Provide the [X, Y] coordinate of the cell's center where the given text is located.  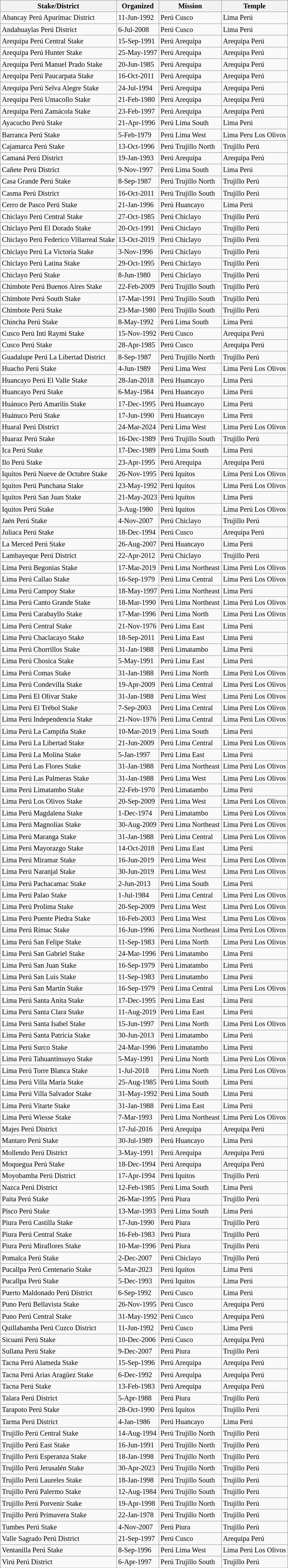
Cusco Perú Inti Raymi Stake [58, 334]
19-Apr-1998 [138, 1503]
Trujillo Perú Porvenir Stake [58, 1503]
8-Sep-1996 [138, 1550]
28-Oct-1990 [138, 1410]
30-Jul-1989 [138, 1141]
Arequipa Perú Paucarpata Stake [58, 76]
Ventanilla Perú Stake [58, 1550]
Trujillo Perú Palermo Stake [58, 1492]
Mission [190, 6]
Huaral Perú District [58, 427]
20-Jun-1985 [138, 65]
Lima Perú Tahuantinsuyo Stake [58, 1059]
Piura Perú Castilla Stake [58, 1223]
Juliaca Perú Stake [58, 533]
Tarapoto Perú Stake [58, 1410]
5-Mar-2023 [138, 1269]
18-May-1997 [138, 591]
Mollendo Perú District [58, 1153]
6-May-1984 [138, 392]
Guadalupe Perú La Libertad District [58, 357]
20-Oct-1991 [138, 228]
5-Dec-1993 [138, 1281]
Lima Perú Villa María Stake [58, 1082]
21-Jan-1996 [138, 205]
Huancayo Perú El Valle Stake [58, 380]
22-Feb-2009 [138, 287]
6-Jul-2008 [138, 30]
Chimbote Perú South Stake [58, 299]
16-Jun-2019 [138, 860]
Nazca Perú District [58, 1188]
23-Feb-1997 [138, 111]
13-Oct-1996 [138, 146]
22-Apr-2012 [138, 556]
Pomalca Perú Stake [58, 1258]
Chincha Perú Stake [58, 322]
Lima Perú Chosica Stake [58, 661]
28-Apr-1985 [138, 345]
Valle Sagrado Perú District [58, 1538]
17-Jul-2016 [138, 1129]
Lima Perú Naranjal Stake [58, 872]
Lima Perú Puente Piedra Stake [58, 919]
Moquegua Perú Stake [58, 1164]
Tacna Perú Stake [58, 1387]
30-Apr-2023 [138, 1468]
Ayacucho Perú Stake [58, 123]
Arequipa Perú Umacollo Stake [58, 100]
Lima Perú San Juan Stake [58, 965]
10-Mar-2019 [138, 731]
21-Feb-1980 [138, 100]
Lima Perú Comas Stake [58, 673]
Piura Perú Central Stake [58, 1234]
17-Apr-1994 [138, 1176]
19-Apr-2009 [138, 684]
Andahuaylas Perú District [58, 30]
15-Sep-1991 [138, 41]
Paita Perú Stake [58, 1199]
18-Mar-1990 [138, 603]
Organized [138, 6]
Lima Perú La Libertad Stake [58, 743]
Iquitos Perú Punchana Stake [58, 486]
1-Dec-1974 [138, 813]
18-Sep-2011 [138, 638]
Lima Perú Vitarte Stake [58, 1106]
8-Jun-1980 [138, 275]
Arequipa Perú Manuel Prado Stake [58, 65]
Lima Perú Las Palmeras Stake [58, 778]
2-Dec-2007 [138, 1258]
Jaén Perú Stake [58, 521]
Tacna Perú Alameda Stake [58, 1363]
13-Oct-2019 [138, 240]
Lima Perú Wiesse Stake [58, 1118]
Trujillo Perú Central Stake [58, 1433]
Lima Perú San Felipe Stake [58, 942]
13-Mar-1993 [138, 1211]
Lima Perú La Molina Stake [58, 755]
30-Aug-2009 [138, 825]
Camaná Perú District [58, 158]
22-Feb-1970 [138, 790]
Lima Perú Mayorazgo Stake [58, 848]
Cañete Perú District [58, 170]
Lima Perú Campoy Stake [58, 591]
Arequipa Perú Selva Alegre Stake [58, 88]
11-Aug-2019 [138, 1012]
1-Jul-2018 [138, 1071]
Lima Perú Magdalena Stake [58, 813]
Cajamarca Perú Stake [58, 146]
Lima Perú La Campiña Stake [58, 731]
Trujillo Perú Laureles Stake [58, 1480]
Abancay Perú Apurímac District [58, 18]
Huacho Perú Stake [58, 369]
Lima Perú Santa Isabel Stake [58, 1024]
Lima Perú Los Olivos Stake [58, 802]
Huancayo Perú Stake [58, 392]
Arequipa Perú Zamácola Stake [58, 111]
Lima Perú Callao Stake [58, 579]
24-Jul-1994 [138, 88]
Sicuani Perú Stake [58, 1340]
5-Jan-1997 [138, 755]
La Merced Perú Stake [58, 544]
Chiclayo Perú La Victoria Stake [58, 252]
Trujillo Perú Jerusalén Stake [58, 1468]
Lima Perú Torre Blanca Stake [58, 1071]
5-Feb-1979 [138, 135]
25-May-1997 [138, 53]
16-Feb-2003 [138, 919]
Lima Perú Prolima Stake [58, 907]
30-Jun-2019 [138, 872]
26-Mar-1995 [138, 1199]
14-Aug-1994 [138, 1433]
Lima Perú Rímac Stake [58, 930]
Trujillo Perú East Stake [58, 1445]
17-Mar-1996 [138, 614]
Chimbote Perú Buenos Aires Stake [58, 287]
24-Mar-2024 [138, 427]
21-May-2023 [138, 497]
Lima Perú Canto Grande Stake [58, 603]
Lima Perú Chaclacayo Stake [58, 638]
Iquitos Perú Nueve de Octubre Stake [58, 474]
23-May-1992 [138, 486]
22-Jan-1978 [138, 1515]
Lima Perú Palao Stake [58, 895]
Arequipa Perú Hunter Stake [58, 53]
Majes Perú District [58, 1129]
21-Sep-1997 [138, 1538]
27-Oct-1985 [138, 217]
Pucallpa Perú Centenario Stake [58, 1269]
Mantaro Perú Stake [58, 1141]
Lima Perú Santa Clara Stake [58, 1012]
10-Mar-1996 [138, 1246]
Tacna Perú Arias Aragüez Stake [58, 1375]
Ica Perú Stake [58, 450]
12-Feb-1985 [138, 1188]
16-Feb-1983 [138, 1234]
Lima Perú San Martín Stake [58, 989]
15-Nov-1992 [138, 334]
Stake/District [58, 6]
25-Aug-1985 [138, 1082]
Cerro de Pasco Perú Stake [58, 205]
Moyobamba Perú District [58, 1176]
Lima Perú Magnolias Stake [58, 825]
Lima Perú El Trébol Stake [58, 708]
Casma Perú District [58, 193]
Ilo Perú Stake [58, 462]
Lima Perú San Gabriel Stake [58, 953]
Talara Perú District [58, 1398]
Lima Peru Los Olivos [254, 135]
17-Mar-1991 [138, 299]
Chiclayo Perú Latina Stake [58, 263]
Lima Perú Surco Stake [58, 1047]
Lima Perú Pachacamac Stake [58, 884]
Chiclayo Perú El Dorado Stake [58, 228]
Lima Perú Maranga Stake [58, 837]
Temple [254, 6]
9-Dec-2007 [138, 1351]
5-Apr-1988 [138, 1398]
Huánuco Perú Amarilis Stake [58, 404]
Lima Perú Miramar Stake [58, 860]
Lima Perú Limatambo Stake [58, 790]
Piura Perú Miraflores Stake [58, 1246]
21-Jun-2009 [138, 743]
3-May-1991 [138, 1153]
Lima Perú Independencia Stake [58, 720]
29-Oct-1995 [138, 263]
19-Jan-1993 [138, 158]
Huaraz Perú Stake [58, 439]
Pucallpa Perú Stake [58, 1281]
6-Dec-1992 [138, 1375]
Puno Perú Bellavista Stake [58, 1305]
Lima Perú Begonias Stake [58, 568]
14-Oct-2018 [138, 848]
Tarma Perú District [58, 1422]
Iquitos Perú San Juan Stake [58, 497]
Chiclayo Perú Central Stake [58, 217]
Lima Perú Chorrillos Stake [58, 649]
9-Nov-1997 [138, 170]
1-Jul-1984 [138, 895]
Cusco Perú Stake [58, 345]
17-Mar-2019 [138, 568]
Virú Perú District [58, 1562]
Quillabamba Perú Cuzco District [58, 1328]
7-Mar-1993 [138, 1118]
6-Apr-1997 [138, 1562]
10-Dec-2006 [138, 1340]
Tumbes Perú Stake [58, 1527]
7-Sep-2003 [138, 708]
15-Sep-1996 [138, 1363]
3-Nov-1996 [138, 252]
15-Jun-1997 [138, 1024]
Chiclayo Perú Federico Villarreal Stake [58, 240]
16-Jun-1991 [138, 1445]
12-Aug-1984 [138, 1492]
Barranca Perú Stake [58, 135]
Lima Perú Condevilla Stake [58, 684]
Lima Perú Villa Salvador Stake [58, 1094]
Puerto Maldonado Perú District [58, 1293]
4-Jun-1989 [138, 369]
Lima Perú Carabayllo Stake [58, 614]
13-Feb-1983 [138, 1387]
Lima Perú San Luis Stake [58, 977]
Trujillo Perú Primavera Stake [58, 1515]
Chiclayo Perú Stake [58, 275]
2-Jun-2013 [138, 884]
Lima Perú Las Flores Stake [58, 766]
Lima Perú Central Stake [58, 626]
23-Mar-1980 [138, 310]
26-Aug-2007 [138, 544]
Lima Perú El Olivar Stake [58, 696]
30-Jun-2013 [138, 1035]
Puno Perú Central Stake [58, 1316]
21-Apr-1996 [138, 123]
4-Jan-1986 [138, 1422]
Sullana Perú Stake [58, 1351]
6-Sep-1992 [138, 1293]
Huánuco Perú Stake [58, 415]
23-Apr-1995 [138, 462]
Trujillo Perú Esperanza Stake [58, 1457]
Lambayeque Perú District [58, 556]
16-Dec-1989 [138, 439]
Lima Perú Santa Patricia Stake [58, 1035]
Chimbote Perú Stake [58, 310]
8-May-1992 [138, 322]
17-Dec-1989 [138, 450]
Pisco Perú Stake [58, 1211]
16-Jun-1996 [138, 930]
Arequipa Perú Central Stake [58, 41]
Lima Perú Santa Anita Stake [58, 1000]
3-Aug-1980 [138, 509]
Iquitos Perú Stake [58, 509]
28-Jan-2018 [138, 380]
Casa Grande Perú Stake [58, 181]
